Search for the cell housing the specified text and yield its [X, Y] center coordinate. 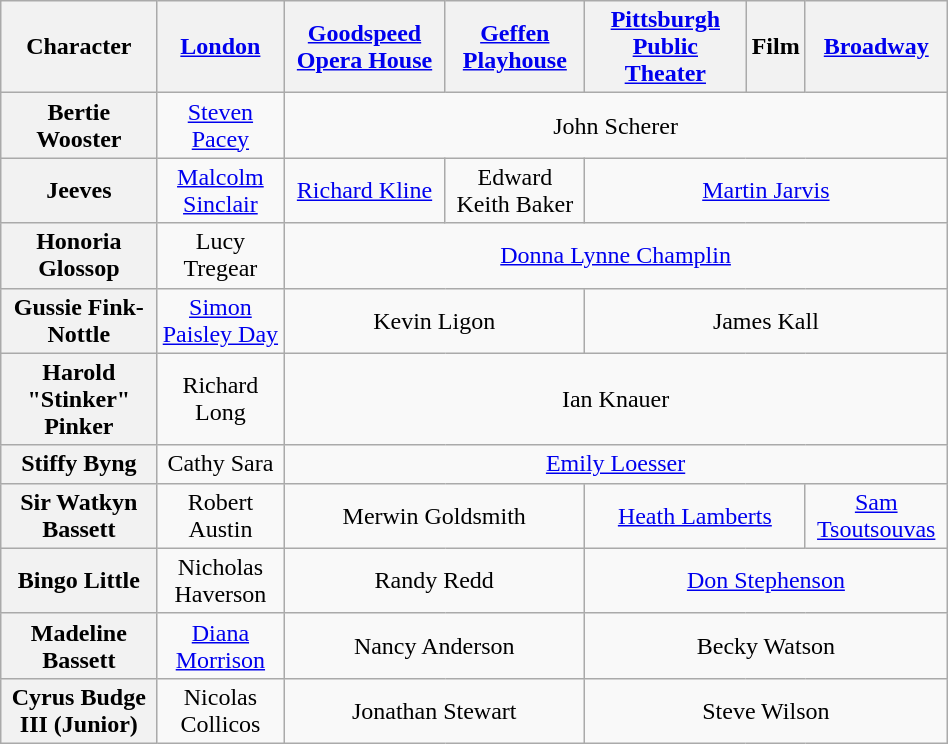
Donna Lynne Champlin [616, 256]
Simon Paisley Day [220, 320]
Merwin Goldsmith [434, 516]
Nicholas Haverson [220, 580]
Character [79, 47]
Cyrus Budge III (Junior) [79, 710]
Geffen Playhouse [514, 47]
Nicolas Collicos [220, 710]
Steve Wilson [766, 710]
Bingo Little [79, 580]
Broadway [876, 47]
Martin Jarvis [766, 190]
Richard Long [220, 399]
Heath Lamberts [696, 516]
Don Stephenson [766, 580]
Madeline Bassett [79, 646]
Honoria Glossop [79, 256]
Steven Pacey [220, 126]
Kevin Ligon [434, 320]
Ian Knauer [616, 399]
Pittsburgh Public Theater [666, 47]
Jeeves [79, 190]
Edward Keith Baker [514, 190]
Bertie Wooster [79, 126]
Stiffy Byng [79, 464]
Harold "Stinker" Pinker [79, 399]
Sir Watkyn Bassett [79, 516]
Jonathan Stewart [434, 710]
Robert Austin [220, 516]
Malcolm Sinclair [220, 190]
John Scherer [616, 126]
Film [776, 47]
Randy Redd [434, 580]
Cathy Sara [220, 464]
Diana Morrison [220, 646]
James Kall [766, 320]
Becky Watson [766, 646]
Richard Kline [364, 190]
Nancy Anderson [434, 646]
Lucy Tregear [220, 256]
London [220, 47]
Emily Loesser [616, 464]
Sam Tsoutsouvas [876, 516]
Goodspeed Opera House [364, 47]
Gussie Fink-Nottle [79, 320]
